For the text-containing cell, return its midpoint in [X, Y] coordinate format. 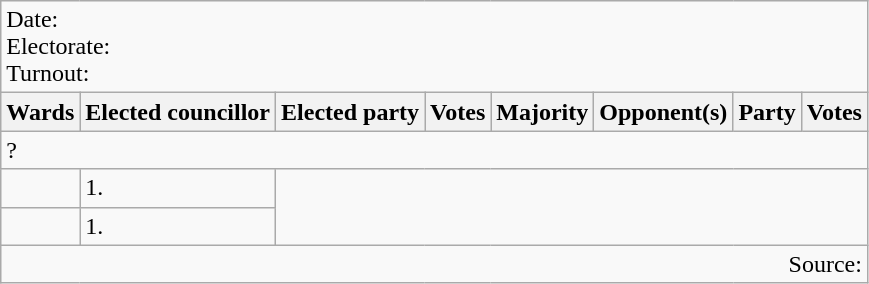
Elected party [350, 112]
Opponent(s) [664, 112]
Elected councillor [178, 112]
? [434, 150]
Date: Electorate: Turnout: [434, 47]
Party [767, 112]
Wards [40, 112]
Source: [434, 264]
Majority [542, 112]
